Return [X, Y] of the center of cell containing provided text 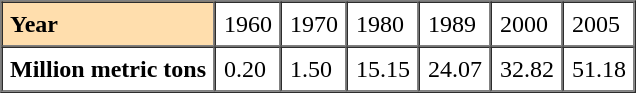
51.18 [599, 68]
0.20 [248, 68]
2005 [599, 24]
32.82 [527, 68]
1960 [248, 24]
Year [108, 24]
1.50 [314, 68]
Million metric tons [108, 68]
2000 [527, 24]
15.15 [383, 68]
1980 [383, 24]
24.07 [455, 68]
1970 [314, 24]
1989 [455, 24]
